Search for the cell housing the specified text and yield its [x, y] center coordinate. 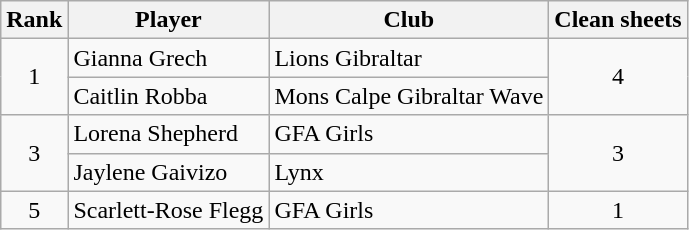
5 [34, 210]
Player [168, 20]
Clean sheets [618, 20]
Scarlett-Rose Flegg [168, 210]
Rank [34, 20]
Lynx [409, 172]
4 [618, 77]
Gianna Grech [168, 58]
Caitlin Robba [168, 96]
Lorena Shepherd [168, 134]
Lions Gibraltar [409, 58]
Club [409, 20]
Mons Calpe Gibraltar Wave [409, 96]
Jaylene Gaivizo [168, 172]
